Output the [X, Y] coordinate of the center of the cell containing the given text.  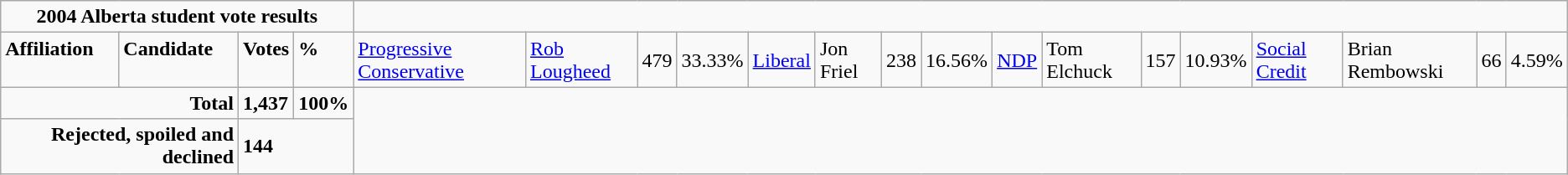
Jon Friel [848, 60]
66 [1491, 60]
% [323, 60]
10.93% [1216, 60]
1,437 [266, 103]
100% [323, 103]
2004 Alberta student vote results [178, 17]
Total [120, 103]
Candidate [179, 60]
238 [901, 60]
Votes [266, 60]
Brian Rembowski [1410, 60]
Tom Elchuck [1091, 60]
479 [657, 60]
4.59% [1536, 60]
157 [1161, 60]
NDP [1017, 60]
Rejected, spoiled and declined [120, 146]
16.56% [957, 60]
Social Credit [1297, 60]
Liberal [781, 60]
Affiliation [60, 60]
144 [297, 146]
Progressive Conservative [440, 60]
33.33% [712, 60]
Rob Lougheed [581, 60]
